Scan for the cell matching the given text and deliver its (x, y) coordinate at center. 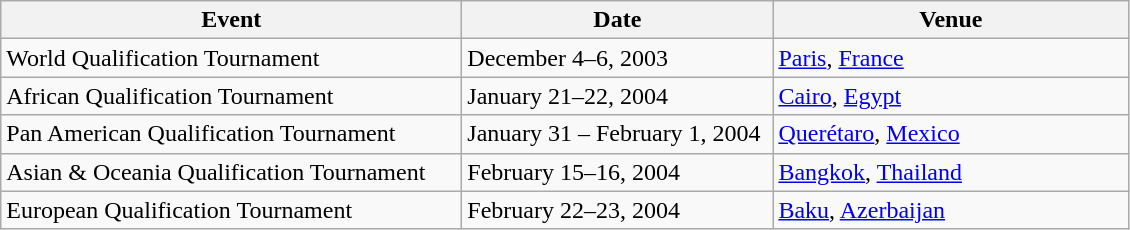
February 22–23, 2004 (618, 210)
Cairo, Egypt (951, 96)
Paris, France (951, 58)
December 4–6, 2003 (618, 58)
African Qualification Tournament (232, 96)
Event (232, 20)
Pan American Qualification Tournament (232, 134)
European Qualification Tournament (232, 210)
Bangkok, Thailand (951, 172)
February 15–16, 2004 (618, 172)
Date (618, 20)
World Qualification Tournament (232, 58)
January 21–22, 2004 (618, 96)
Baku, Azerbaijan (951, 210)
Venue (951, 20)
Querétaro, Mexico (951, 134)
Asian & Oceania Qualification Tournament (232, 172)
January 31 – February 1, 2004 (618, 134)
